Return [X, Y] of the center of cell containing provided text 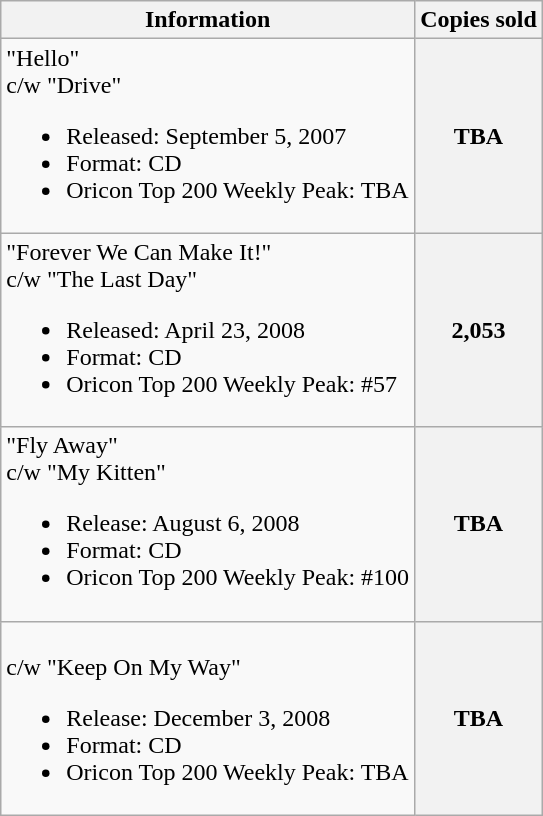
Copies sold [479, 20]
Information [208, 20]
2,053 [479, 330]
c/w "Keep On My Way"Release: December 3, 2008Format: CDOricon Top 200 Weekly Peak: TBA [208, 718]
"Forever We Can Make It!" c/w "The Last Day"Released: April 23, 2008Format: CDOricon Top 200 Weekly Peak: #57 [208, 330]
"Fly Away" c/w "My Kitten"Release: August 6, 2008Format: CDOricon Top 200 Weekly Peak: #100 [208, 524]
"Hello" c/w "Drive"Released: September 5, 2007Format: CDOricon Top 200 Weekly Peak: TBA [208, 136]
